Capture the cell that displays the provided text and extract its (X, Y) central coordinate. 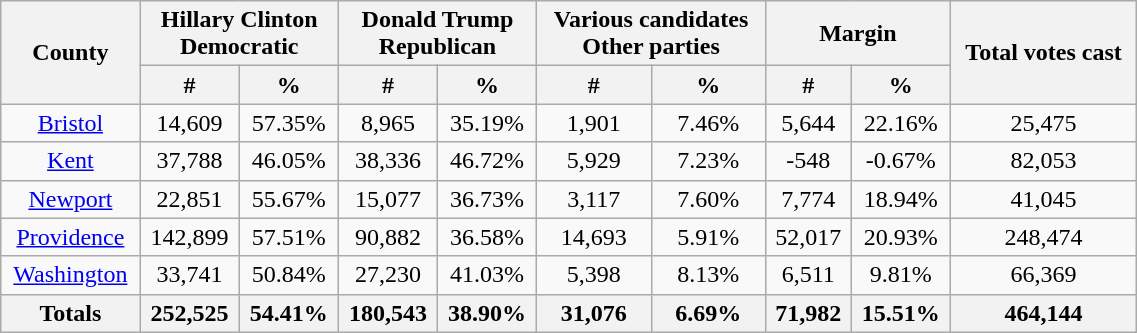
7.23% (708, 161)
Newport (70, 199)
Providence (70, 237)
Hillary ClintonDemocratic (239, 34)
-548 (808, 161)
18.94% (900, 199)
41,045 (1044, 199)
41.03% (486, 275)
22.16% (900, 123)
82,053 (1044, 161)
14,693 (594, 237)
Various candidatesOther parties (652, 34)
Kent (70, 161)
9.81% (900, 275)
71,982 (808, 313)
46.05% (288, 161)
1,901 (594, 123)
38,336 (388, 161)
31,076 (594, 313)
22,851 (190, 199)
15.51% (900, 313)
20.93% (900, 237)
6.69% (708, 313)
3,117 (594, 199)
37,788 (190, 161)
33,741 (190, 275)
38.90% (486, 313)
36.73% (486, 199)
57.35% (288, 123)
6,511 (808, 275)
7.60% (708, 199)
Washington (70, 275)
14,609 (190, 123)
15,077 (388, 199)
Total votes cast (1044, 52)
Bristol (70, 123)
46.72% (486, 161)
464,144 (1044, 313)
5,929 (594, 161)
55.67% (288, 199)
252,525 (190, 313)
7.46% (708, 123)
54.41% (288, 313)
Margin (858, 34)
5,398 (594, 275)
180,543 (388, 313)
5,644 (808, 123)
52,017 (808, 237)
35.19% (486, 123)
-0.67% (900, 161)
90,882 (388, 237)
25,475 (1044, 123)
8,965 (388, 123)
142,899 (190, 237)
8.13% (708, 275)
50.84% (288, 275)
57.51% (288, 237)
248,474 (1044, 237)
36.58% (486, 237)
5.91% (708, 237)
Donald TrumpRepublican (437, 34)
Totals (70, 313)
7,774 (808, 199)
27,230 (388, 275)
County (70, 52)
66,369 (1044, 275)
